Provide the (X, Y) coordinate of the cell's center where the given text is located.  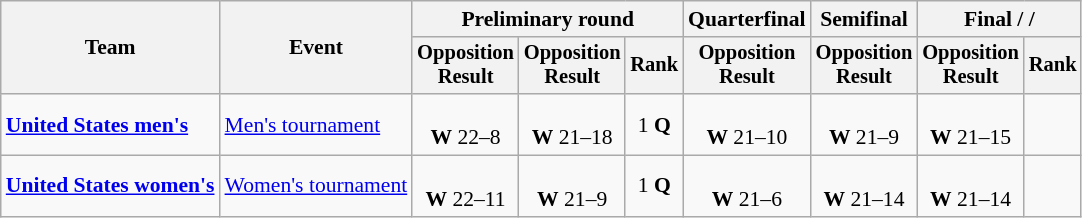
United States women's (110, 186)
Quarterfinal (747, 19)
Team (110, 48)
W 21–6 (747, 186)
W 21–18 (572, 124)
United States men's (110, 124)
Men's tournament (316, 124)
W 22–8 (466, 124)
W 22–11 (466, 186)
Event (316, 48)
Final / / (999, 19)
W 21–10 (747, 124)
Preliminary round (548, 19)
W 21–15 (970, 124)
Women's tournament (316, 186)
Semifinal (864, 19)
